From the cell containing the given text, extract its center point as [X, Y] coordinate. 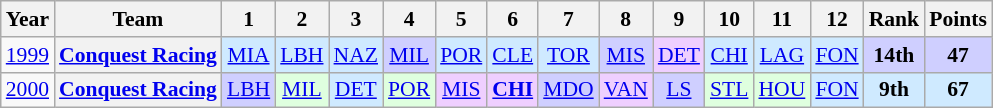
VAN [626, 90]
12 [836, 19]
LAG [782, 55]
8 [626, 19]
47 [958, 55]
2000 [28, 90]
1 [248, 19]
MIA [248, 55]
1999 [28, 55]
10 [730, 19]
Team [138, 19]
MDO [568, 90]
6 [512, 19]
STL [730, 90]
14th [894, 55]
2 [302, 19]
TOR [568, 55]
67 [958, 90]
LS [679, 90]
Year [28, 19]
HOU [782, 90]
11 [782, 19]
3 [356, 19]
9 [679, 19]
5 [461, 19]
CLE [512, 55]
NAZ [356, 55]
9th [894, 90]
7 [568, 19]
4 [409, 19]
Points [958, 19]
Rank [894, 19]
